Locate the cell with the specified text and output its [x, y] center coordinate. 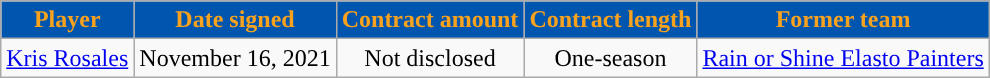
Former team [843, 20]
Player [68, 20]
November 16, 2021 [235, 58]
Date signed [235, 20]
One-season [610, 58]
Contract length [610, 20]
Contract amount [430, 20]
Not disclosed [430, 58]
Rain or Shine Elasto Painters [843, 58]
Kris Rosales [68, 58]
